Extract the [X, Y] coordinate from the center of the cell holding the provided text.  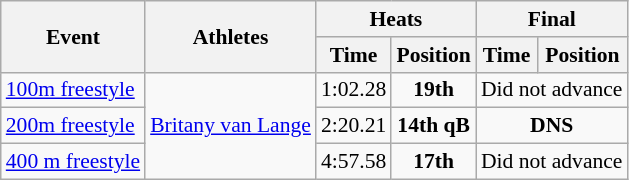
200m freestyle [73, 126]
4:57.58 [354, 162]
DNS [552, 126]
Event [73, 36]
Britany van Lange [230, 126]
Heats [396, 19]
Athletes [230, 36]
19th [433, 90]
1:02.28 [354, 90]
100m freestyle [73, 90]
17th [433, 162]
Final [552, 19]
2:20.21 [354, 126]
400 m freestyle [73, 162]
14th qB [433, 126]
